Provide the [x, y] coordinate of the cell's center where the given text is located.  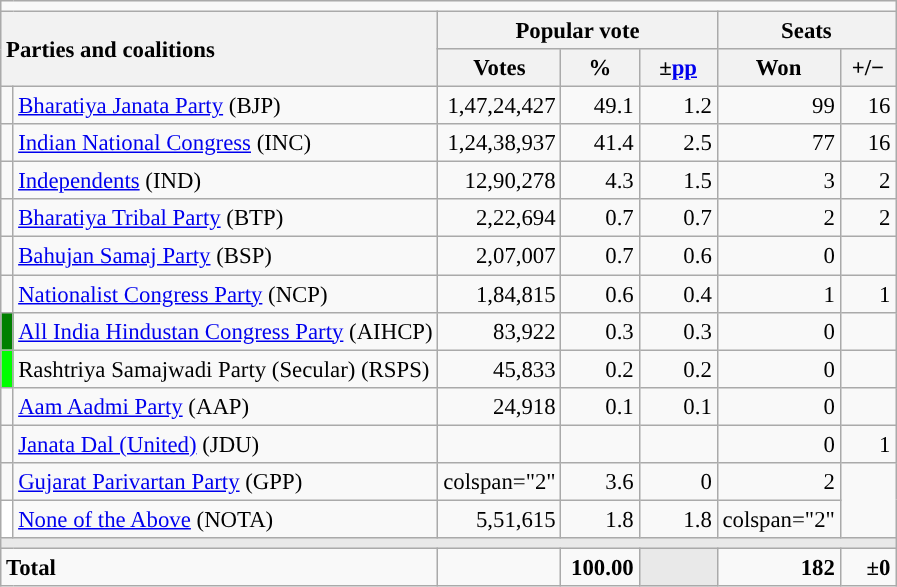
4.3 [600, 181]
83,922 [500, 331]
Votes [500, 68]
1,47,24,427 [500, 106]
Bharatiya Tribal Party (BTP) [226, 219]
All India Hindustan Congress Party (AIHCP) [226, 331]
2,07,007 [500, 256]
2.5 [678, 143]
3.6 [600, 482]
Independents (IND) [226, 181]
Total [220, 567]
99 [778, 106]
Rashtriya Samajwadi Party (Secular) (RSPS) [226, 369]
Janata Dal (United) (JDU) [226, 444]
0.4 [678, 294]
77 [778, 143]
2,22,694 [500, 219]
±pp [678, 68]
Bahujan Samaj Party (BSP) [226, 256]
5,51,615 [500, 519]
1,24,38,937 [500, 143]
1.5 [678, 181]
12,90,278 [500, 181]
49.1 [600, 106]
Bharatiya Janata Party (BJP) [226, 106]
1.2 [678, 106]
182 [778, 567]
Aam Aadmi Party (AAP) [226, 406]
% [600, 68]
Parties and coalitions [220, 50]
±0 [868, 567]
24,918 [500, 406]
Nationalist Congress Party (NCP) [226, 294]
Popular vote [578, 31]
Indian National Congress (INC) [226, 143]
+/− [868, 68]
41.4 [600, 143]
Seats [806, 31]
Won [778, 68]
1,84,815 [500, 294]
45,833 [500, 369]
None of the Above (NOTA) [226, 519]
Gujarat Parivartan Party (GPP) [226, 482]
3 [778, 181]
100.00 [600, 567]
